Capture the cell that displays the provided text and extract its (X, Y) central coordinate. 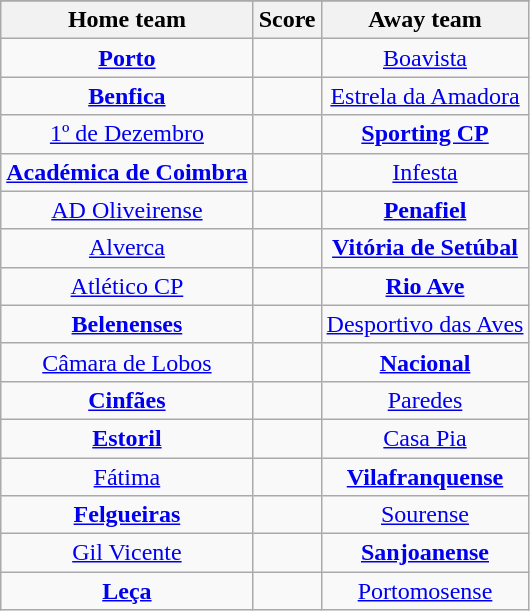
Vilafranquense (425, 477)
Gil Vicente (127, 553)
Sporting CP (425, 134)
Atlético CP (127, 286)
Casa Pia (425, 438)
Vitória de Setúbal (425, 248)
AD Oliveirense (127, 210)
Penafiel (425, 210)
Desportivo das Aves (425, 324)
Away team (425, 20)
Infesta (425, 172)
Boavista (425, 58)
Leça (127, 591)
Sanjoanense (425, 553)
Benfica (127, 96)
Felgueiras (127, 515)
1º de Dezembro (127, 134)
Fátima (127, 477)
Rio Ave (425, 286)
Estrela da Amadora (425, 96)
Porto (127, 58)
Académica de Coimbra (127, 172)
Câmara de Lobos (127, 362)
Alverca (127, 248)
Estoril (127, 438)
Sourense (425, 515)
Belenenses (127, 324)
Cinfães (127, 400)
Home team (127, 20)
Paredes (425, 400)
Portomosense (425, 591)
Nacional (425, 362)
Score (287, 20)
